Pinpoint the cell where the given text exists, returning its [x, y] midpoint coordinate. 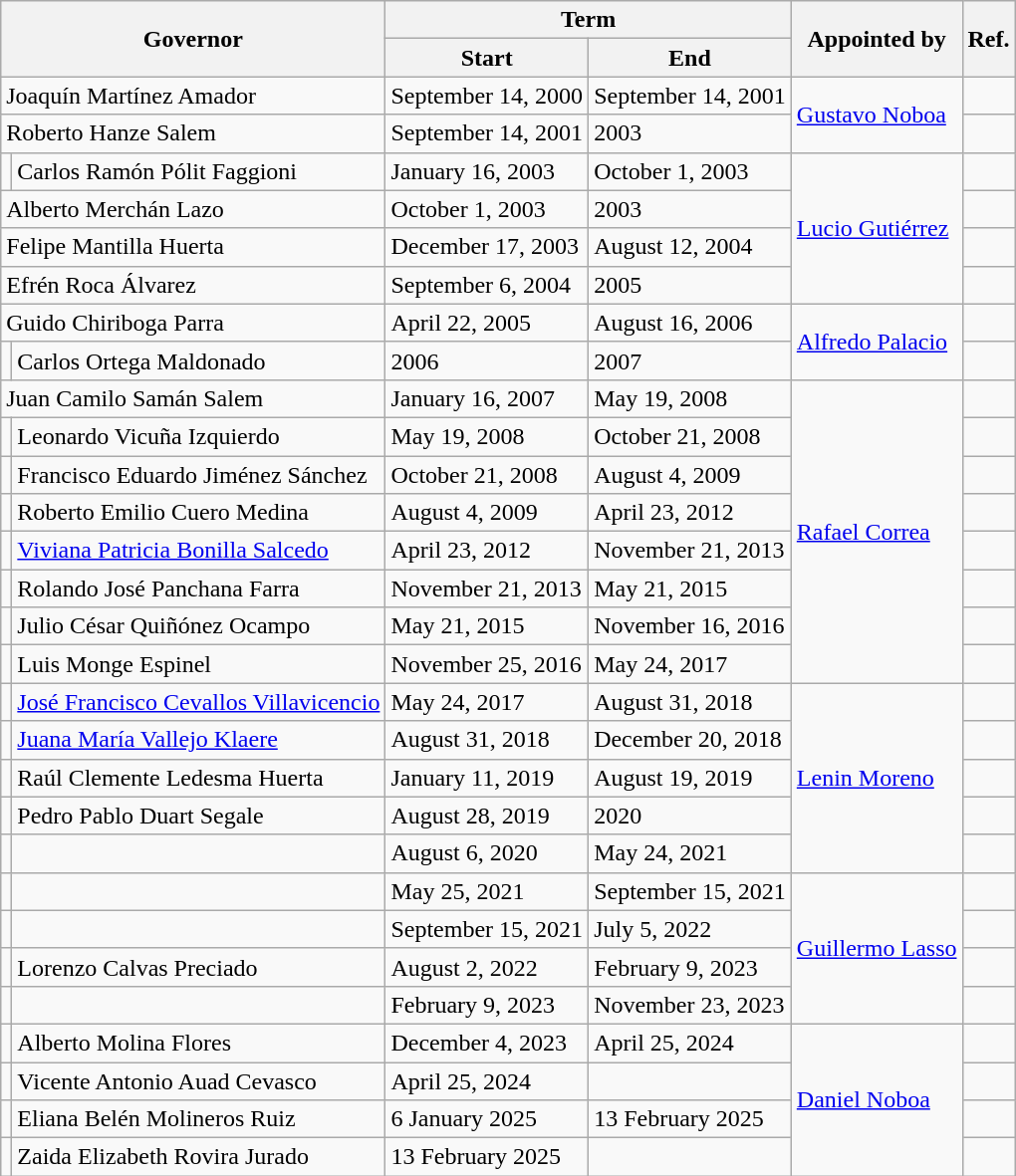
May 25, 2021 [487, 891]
Gustavo Noboa [877, 115]
Roberto Hanze Salem [193, 133]
Governor [193, 39]
November 16, 2016 [690, 626]
August 19, 2019 [690, 778]
Term [588, 20]
Appointed by [877, 39]
Eliana Belén Molineros Ruiz [199, 1119]
Zaida Elizabeth Rovira Jurado [199, 1157]
Guillermo Lasso [877, 948]
Carlos Ramón Pólit Faggioni [199, 171]
Julio César Quiñónez Ocampo [199, 626]
Daniel Noboa [877, 1099]
Lorenzo Calvas Preciado [199, 967]
Francisco Eduardo Jiménez Sánchez [199, 475]
Joaquín Martínez Amador [193, 96]
Viviana Patricia Bonilla Salcedo [199, 551]
August 28, 2019 [487, 816]
Raúl Clemente Ledesma Huerta [199, 778]
November 23, 2023 [690, 1005]
Guido Chiriboga Parra [193, 323]
August 12, 2004 [690, 247]
December 4, 2023 [487, 1043]
Juan Camilo Samán Salem [193, 398]
Start [487, 58]
Vicente Antonio Auad Cevasco [199, 1080]
Roberto Emilio Cuero Medina [199, 513]
Felipe Mantilla Huerta [193, 247]
José Francisco Cevallos Villavicencio [199, 702]
Juana María Vallejo Klaere [199, 740]
July 5, 2022 [690, 929]
Efrén Roca Álvarez [193, 285]
January 16, 2007 [487, 398]
2005 [690, 285]
Lenin Moreno [877, 778]
August 2, 2022 [487, 967]
August 6, 2020 [487, 853]
2007 [690, 360]
6 January 2025 [487, 1119]
April 22, 2005 [487, 323]
2020 [690, 816]
Rolando José Panchana Farra [199, 588]
End [690, 58]
January 16, 2003 [487, 171]
May 24, 2021 [690, 853]
Rafael Correa [877, 531]
Alberto Molina Flores [199, 1043]
November 25, 2016 [487, 664]
Lucio Gutiérrez [877, 228]
January 11, 2019 [487, 778]
Alfredo Palacio [877, 342]
August 16, 2006 [690, 323]
2006 [487, 360]
December 20, 2018 [690, 740]
Carlos Ortega Maldonado [199, 360]
Luis Monge Espinel [199, 664]
Ref. [988, 39]
December 17, 2003 [487, 247]
Alberto Merchán Lazo [193, 209]
September 14, 2000 [487, 96]
September 6, 2004 [487, 285]
Leonardo Vicuña Izquierdo [199, 436]
Pedro Pablo Duart Segale [199, 816]
